Search for the cell housing the specified text and yield its [X, Y] center coordinate. 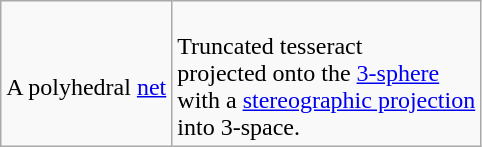
A polyhedral net [86, 74]
Truncated tesseract projected onto the 3-spherewith a stereographic projectioninto 3-space. [326, 74]
